Extract the [x, y] coordinate from the center of the cell holding the provided text.  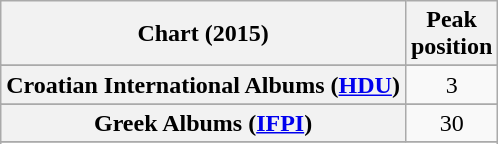
Croatian International Albums (HDU) [204, 85]
Peakposition [451, 34]
30 [451, 123]
Greek Albums (IFPI) [204, 123]
3 [451, 85]
Chart (2015) [204, 34]
